Capture the cell that displays the provided text and extract its [x, y] central coordinate. 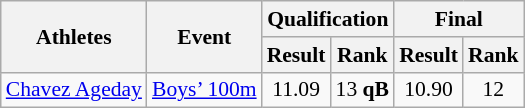
11.09 [296, 90]
Athletes [74, 36]
Chavez Ageday [74, 90]
Boys’ 100m [204, 90]
Final [458, 19]
10.90 [428, 90]
Qualification [328, 19]
12 [494, 90]
Event [204, 36]
13 qB [363, 90]
